Pinpoint the cell where the given text exists, returning its (X, Y) midpoint coordinate. 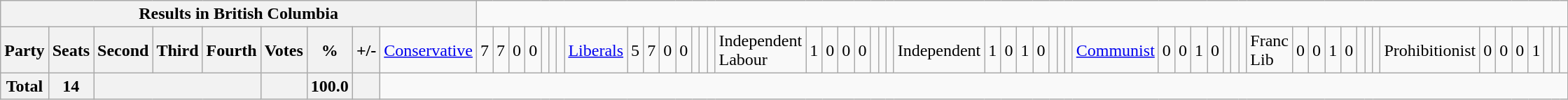
Independent Labour (761, 50)
100.0 (329, 86)
Liberals (596, 50)
Votes (284, 50)
% (329, 50)
Franc Lib (1270, 50)
Third (178, 50)
Prohibitionist (1430, 50)
Total (25, 86)
Conservative (429, 50)
14 (71, 86)
Results in British Columbia (239, 14)
Fourth (231, 50)
Seats (71, 50)
+/- (366, 50)
5 (636, 50)
Second (123, 50)
Communist (1115, 50)
Party (25, 50)
Independent (939, 50)
